Return the [x, y] coordinate for the center point of the cell that contains the specified text.  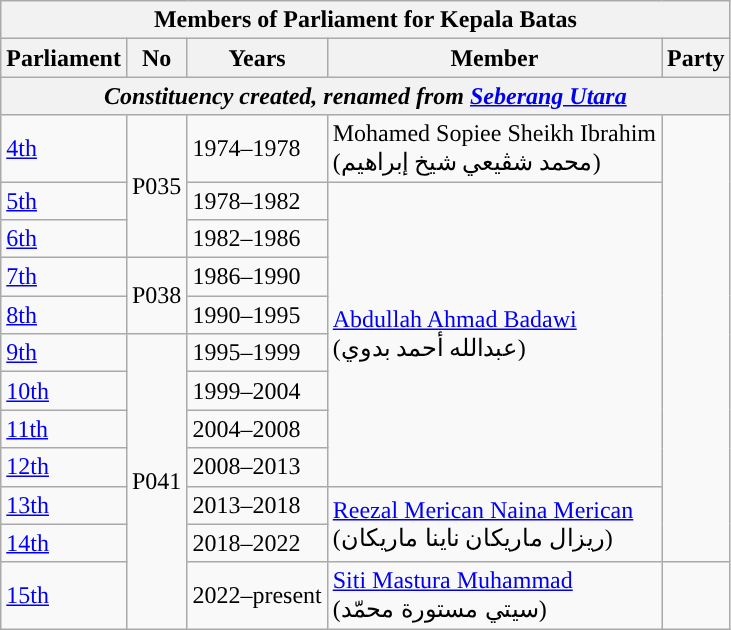
1986–1990 [257, 277]
Siti Mastura Muhammad(سيتي مستورة محمّد) [494, 596]
Reezal Merican Naina Merican (ريزال ماريکان ناينا ماريکان) [494, 524]
7th [64, 277]
1982–1986 [257, 239]
No [156, 58]
10th [64, 391]
2013–2018 [257, 505]
2008–2013 [257, 467]
Parliament [64, 58]
6th [64, 239]
Members of Parliament for Kepala Batas [366, 20]
8th [64, 315]
9th [64, 353]
1978–1982 [257, 201]
Years [257, 58]
P041 [156, 482]
1990–1995 [257, 315]
P038 [156, 296]
Constituency created, renamed from Seberang Utara [366, 96]
5th [64, 201]
1999–2004 [257, 391]
11th [64, 429]
2022–present [257, 596]
1974–1978 [257, 148]
14th [64, 543]
Member [494, 58]
Party [696, 58]
2004–2008 [257, 429]
Mohamed Sopiee Sheikh Ibrahim (محمد شڤيعي شيخ إبراهيم) [494, 148]
2018–2022 [257, 543]
12th [64, 467]
Abdullah Ahmad Badawi (عبدالله أحمد بدوي) [494, 334]
13th [64, 505]
4th [64, 148]
1995–1999 [257, 353]
P035 [156, 186]
15th [64, 596]
